Output the (x, y) coordinate of the center of the cell containing the given text.  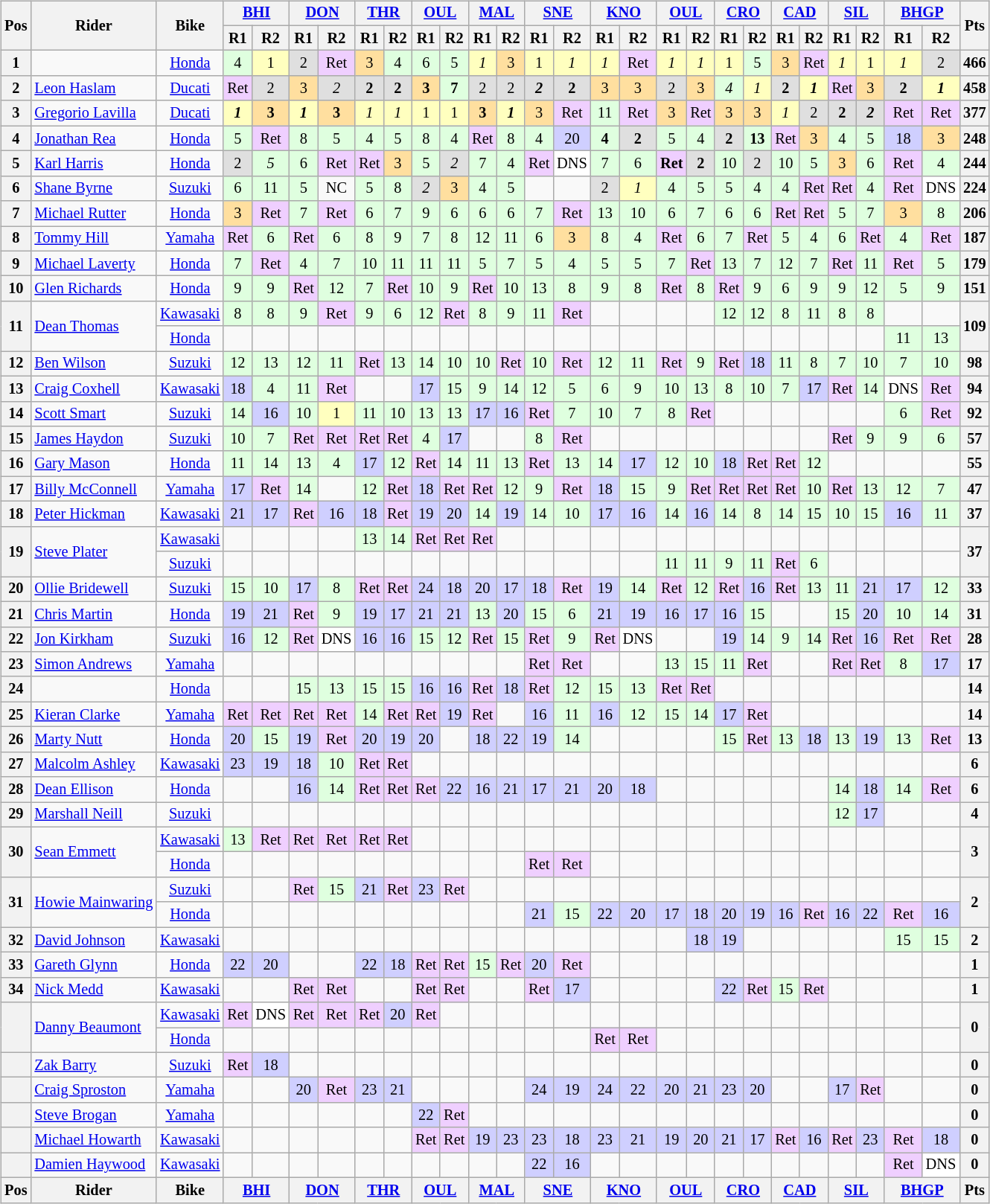
34 (16, 990)
NC (336, 188)
David Johnson (94, 940)
151 (974, 289)
29 (16, 815)
James Haydon (94, 439)
26 (16, 740)
466 (974, 63)
Steve Plater (94, 551)
Michael Rutter (94, 214)
Craig Sproston (94, 1090)
187 (974, 239)
109 (974, 326)
Simon Andrews (94, 665)
Kieran Clarke (94, 714)
Zak Barry (94, 1065)
179 (974, 263)
Michael Howarth (94, 1140)
30 (16, 851)
Malcolm Ashley (94, 764)
Dean Ellison (94, 790)
25 (16, 714)
57 (974, 439)
Tommy Hill (94, 239)
Danny Beaumont (94, 1027)
Leon Haslam (94, 89)
47 (974, 489)
248 (974, 138)
377 (974, 113)
Ollie Bridewell (94, 589)
Karl Harris (94, 164)
94 (974, 388)
55 (974, 464)
27 (16, 764)
Craig Coxhell (94, 388)
458 (974, 89)
Sean Emmett (94, 851)
224 (974, 188)
206 (974, 214)
Damien Haywood (94, 1165)
92 (974, 414)
Howie Mainwaring (94, 902)
Chris Martin (94, 614)
Jonathan Rea (94, 138)
Nick Medd (94, 990)
Shane Byrne (94, 188)
Scott Smart (94, 414)
32 (16, 940)
Gary Mason (94, 464)
Michael Laverty (94, 263)
Ben Wilson (94, 364)
Jon Kirkham (94, 639)
98 (974, 364)
244 (974, 164)
Dean Thomas (94, 326)
Billy McConnell (94, 489)
Marty Nutt (94, 740)
Steve Brogan (94, 1115)
Peter Hickman (94, 514)
Gregorio Lavilla (94, 113)
Glen Richards (94, 289)
Gareth Glynn (94, 965)
Marshall Neill (94, 815)
